Locate the cell with the specified text and output its [X, Y] center coordinate. 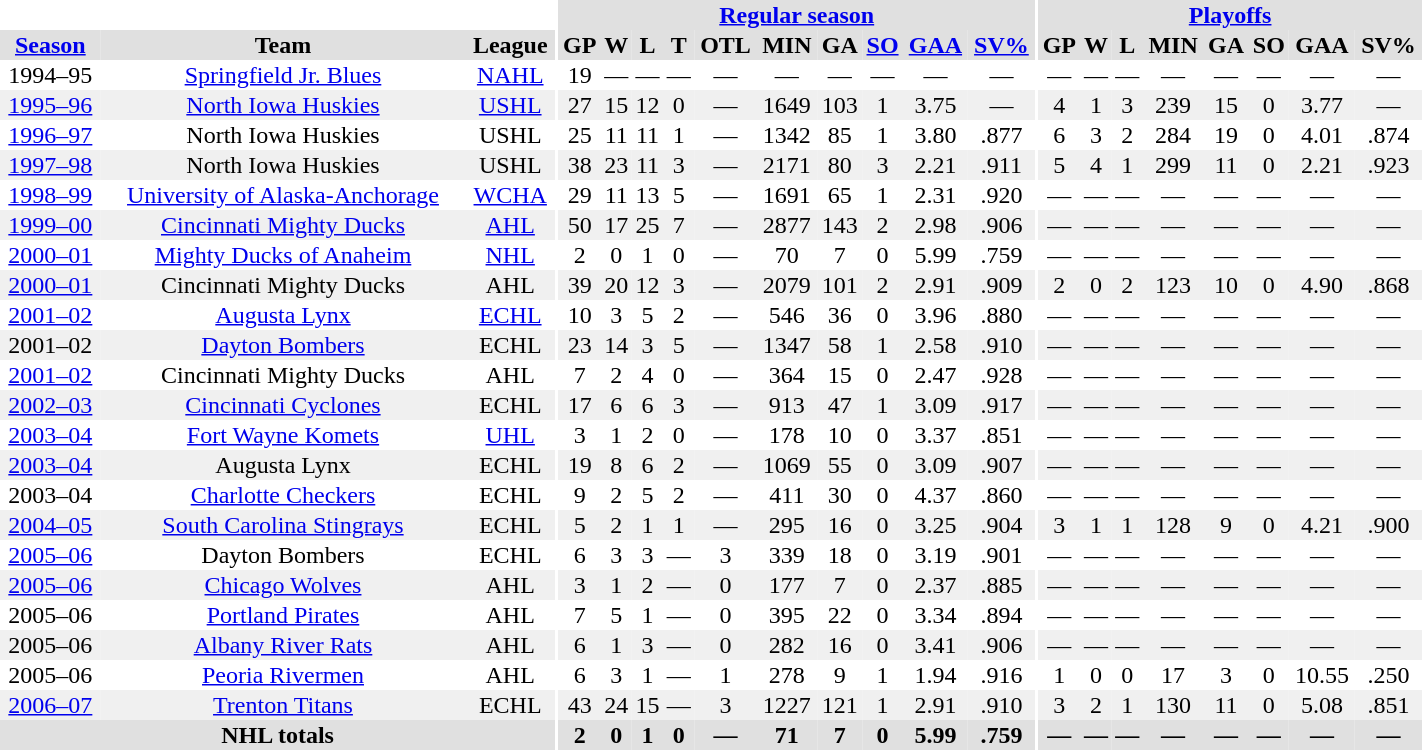
Regular season [797, 15]
1347 [788, 345]
.928 [1002, 375]
3.80 [936, 135]
Season [50, 45]
3.25 [936, 525]
24 [616, 705]
2.47 [936, 375]
.916 [1002, 675]
4.90 [1322, 285]
58 [840, 345]
League [510, 45]
2171 [788, 165]
18 [840, 555]
30 [840, 495]
143 [840, 225]
.868 [1388, 285]
.923 [1388, 165]
1996–97 [50, 135]
3.37 [936, 435]
10.55 [1322, 675]
177 [788, 585]
.907 [1002, 465]
14 [616, 345]
2004–05 [50, 525]
University of Alaska-Anchorage [284, 195]
2.58 [936, 345]
128 [1174, 525]
4.21 [1322, 525]
2877 [788, 225]
NHL totals [278, 735]
8 [616, 465]
3.77 [1322, 105]
NAHL [510, 75]
1342 [788, 135]
.894 [1002, 615]
.909 [1002, 285]
123 [1174, 285]
3.19 [936, 555]
Mighty Ducks of Anaheim [284, 255]
Charlotte Checkers [284, 495]
178 [788, 435]
39 [580, 285]
.885 [1002, 585]
121 [840, 705]
Springfield Jr. Blues [284, 75]
Playoffs [1230, 15]
47 [840, 405]
22 [840, 615]
.917 [1002, 405]
OTL [725, 45]
239 [1174, 105]
WCHA [510, 195]
130 [1174, 705]
101 [840, 285]
3.75 [936, 105]
395 [788, 615]
2.37 [936, 585]
43 [580, 705]
Cincinnati Cyclones [284, 405]
65 [840, 195]
13 [648, 195]
85 [840, 135]
Team [284, 45]
284 [1174, 135]
NHL [510, 255]
3.96 [936, 315]
2.98 [936, 225]
546 [788, 315]
4.01 [1322, 135]
Fort Wayne Komets [284, 435]
.901 [1002, 555]
.860 [1002, 495]
4.37 [936, 495]
71 [788, 735]
913 [788, 405]
411 [788, 495]
1995–96 [50, 105]
.877 [1002, 135]
.250 [1388, 675]
.904 [1002, 525]
2002–03 [50, 405]
Trenton Titans [284, 705]
295 [788, 525]
T [678, 45]
1691 [788, 195]
.874 [1388, 135]
.880 [1002, 315]
50 [580, 225]
282 [788, 645]
Portland Pirates [284, 615]
1997–98 [50, 165]
36 [840, 315]
1.94 [936, 675]
27 [580, 105]
38 [580, 165]
20 [616, 285]
80 [840, 165]
55 [840, 465]
UHL [510, 435]
South Carolina Stingrays [284, 525]
2.31 [936, 195]
1994–95 [50, 75]
299 [1174, 165]
70 [788, 255]
Albany River Rats [284, 645]
1227 [788, 705]
3.41 [936, 645]
2079 [788, 285]
103 [840, 105]
5.08 [1322, 705]
1069 [788, 465]
364 [788, 375]
29 [580, 195]
1999–00 [50, 225]
339 [788, 555]
Chicago Wolves [284, 585]
.920 [1002, 195]
278 [788, 675]
1998–99 [50, 195]
1649 [788, 105]
.911 [1002, 165]
2006–07 [50, 705]
Peoria Rivermen [284, 675]
.900 [1388, 525]
3.34 [936, 615]
